Search for the cell housing the specified text and yield its (x, y) center coordinate. 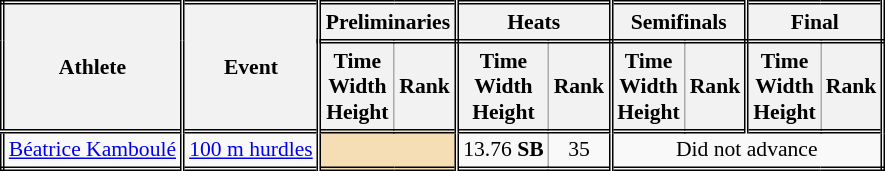
Heats (534, 22)
100 m hurdles (252, 150)
Final (815, 22)
Event (252, 67)
13.76 SB (503, 150)
Did not advance (747, 150)
Semifinals (679, 22)
Béatrice Kamboulé (92, 150)
35 (580, 150)
Preliminaries (388, 22)
Athlete (92, 67)
